Find where the given text appears and provide that cell's center as [x, y] coordinate. 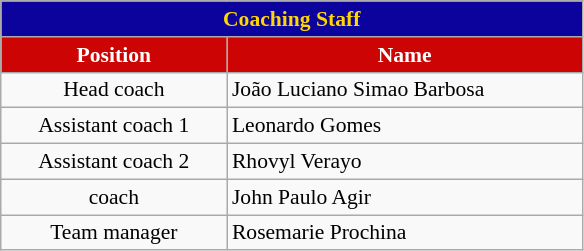
Rosemarie Prochina [405, 233]
Assistant coach 1 [114, 126]
Name [405, 55]
Position [114, 55]
Coaching Staff [292, 19]
John Paulo Agir [405, 197]
Leonardo Gomes [405, 126]
Team manager [114, 233]
Rhovyl Verayo [405, 162]
coach [114, 197]
João Luciano Simao Barbosa [405, 90]
Assistant coach 2 [114, 162]
Head coach [114, 90]
